For the text-containing cell, return its midpoint in (x, y) coordinate format. 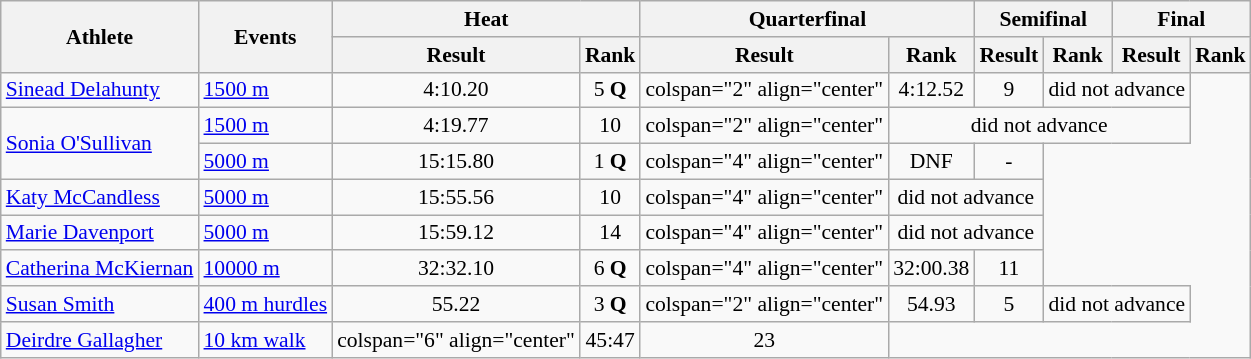
Sinead Delahunty (100, 90)
Heat (486, 19)
32:32.10 (456, 269)
Final (1182, 19)
10 km walk (265, 340)
Quarterfinal (807, 19)
11 (1008, 269)
6 Q (610, 269)
15:59.12 (456, 233)
4:12.52 (931, 90)
Athlete (100, 36)
Deirdre Gallagher (100, 340)
colspan="6" align="center" (456, 340)
4:10.20 (456, 90)
1 Q (610, 162)
Events (265, 36)
45:47 (610, 340)
Sonia O'Sullivan (100, 144)
4:19.77 (456, 126)
5 (1008, 304)
54.93 (931, 304)
15:55.56 (456, 197)
Susan Smith (100, 304)
23 (764, 340)
DNF (931, 162)
55.22 (456, 304)
5 Q (610, 90)
32:00.38 (931, 269)
9 (1008, 90)
Catherina McKiernan (100, 269)
400 m hurdles (265, 304)
- (1008, 162)
Katy McCandless (100, 197)
Semifinal (1043, 19)
3 Q (610, 304)
14 (610, 233)
Marie Davenport (100, 233)
15:15.80 (456, 162)
10000 m (265, 269)
